Capture the cell that displays the provided text and extract its [X, Y] central coordinate. 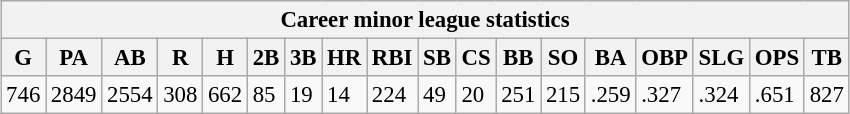
2B [266, 57]
2849 [74, 95]
Career minor league statistics [425, 20]
OBP [664, 57]
827 [826, 95]
.324 [721, 95]
662 [226, 95]
14 [344, 95]
215 [564, 95]
SO [564, 57]
H [226, 57]
HR [344, 57]
AB [130, 57]
251 [518, 95]
.651 [776, 95]
G [24, 57]
BA [610, 57]
RBI [392, 57]
20 [476, 95]
85 [266, 95]
49 [437, 95]
PA [74, 57]
308 [180, 95]
SB [437, 57]
TB [826, 57]
3B [304, 57]
OPS [776, 57]
.259 [610, 95]
CS [476, 57]
BB [518, 57]
SLG [721, 57]
2554 [130, 95]
R [180, 57]
746 [24, 95]
19 [304, 95]
.327 [664, 95]
224 [392, 95]
